Determine the [x, y] coordinate at the center of the cell enclosing the given text.  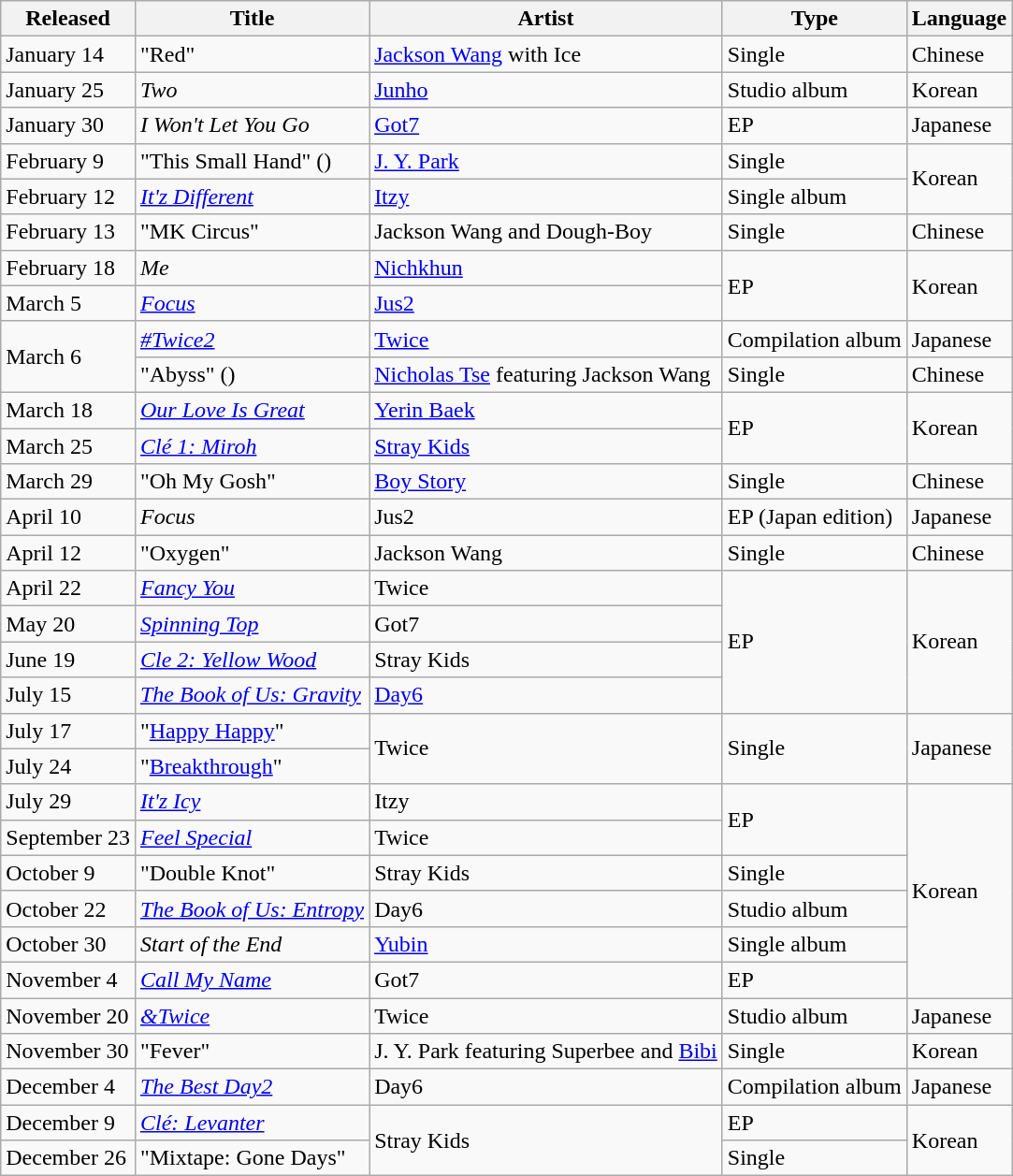
Title [252, 19]
Boy Story [546, 482]
Released [68, 19]
"Fever" [252, 1052]
"Abyss" () [252, 374]
"Red" [252, 54]
"MK Circus" [252, 232]
"Happy Happy" [252, 731]
The Book of Us: Gravity [252, 695]
July 15 [68, 695]
December 9 [68, 1123]
October 22 [68, 908]
Feel Special [252, 837]
Fancy You [252, 588]
"Oxygen" [252, 553]
January 25 [68, 90]
June 19 [68, 660]
Jackson Wang and Dough-Boy [546, 232]
March 18 [68, 410]
February 9 [68, 161]
#Twice2 [252, 339]
November 20 [68, 1015]
Clé 1: Miroh [252, 446]
Yubin [546, 944]
"Oh My Gosh" [252, 482]
Language [959, 19]
Artist [546, 19]
July 17 [68, 731]
December 4 [68, 1087]
March 25 [68, 446]
Call My Name [252, 980]
April 22 [68, 588]
Junho [546, 90]
Spinning Top [252, 624]
January 14 [68, 54]
February 13 [68, 232]
November 30 [68, 1052]
Start of the End [252, 944]
"Double Knot" [252, 873]
April 10 [68, 517]
The Book of Us: Entropy [252, 908]
October 30 [68, 944]
July 29 [68, 802]
The Best Day2 [252, 1087]
"Mixtape: Gone Days" [252, 1158]
J. Y. Park featuring Superbee and Bibi [546, 1052]
July 24 [68, 766]
Cle 2: Yellow Wood [252, 660]
February 12 [68, 196]
September 23 [68, 837]
November 4 [68, 980]
Jackson Wang with Ice [546, 54]
"This Small Hand" () [252, 161]
March 5 [68, 303]
It'z Different [252, 196]
February 18 [68, 268]
January 30 [68, 125]
April 12 [68, 553]
March 6 [68, 356]
Nichkhun [546, 268]
Yerin Baek [546, 410]
December 26 [68, 1158]
J. Y. Park [546, 161]
Type [814, 19]
&Twice [252, 1015]
I Won't Let You Go [252, 125]
Nicholas Tse featuring Jackson Wang [546, 374]
EP (Japan edition) [814, 517]
May 20 [68, 624]
Our Love Is Great [252, 410]
Two [252, 90]
It'z Icy [252, 802]
March 29 [68, 482]
October 9 [68, 873]
Jackson Wang [546, 553]
"Breakthrough" [252, 766]
Me [252, 268]
Clé: Levanter [252, 1123]
